Detect which cell encompasses the target text, then output its [x, y] center coordinate. 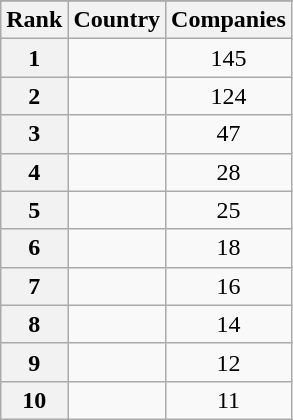
145 [229, 58]
47 [229, 134]
25 [229, 210]
4 [34, 172]
12 [229, 362]
16 [229, 286]
Country [117, 20]
10 [34, 400]
18 [229, 248]
124 [229, 96]
11 [229, 400]
8 [34, 324]
Companies [229, 20]
6 [34, 248]
3 [34, 134]
1 [34, 58]
5 [34, 210]
2 [34, 96]
9 [34, 362]
14 [229, 324]
Rank [34, 20]
7 [34, 286]
28 [229, 172]
